Capture the cell that displays the provided text and extract its [X, Y] central coordinate. 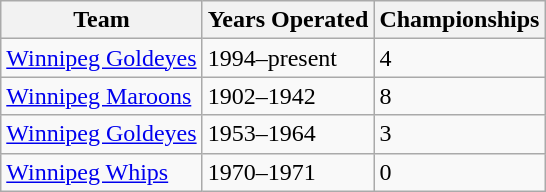
4 [460, 58]
0 [460, 172]
3 [460, 134]
Championships [460, 20]
Years Operated [288, 20]
Winnipeg Maroons [102, 96]
Winnipeg Whips [102, 172]
1970–1971 [288, 172]
1994–present [288, 58]
Team [102, 20]
1902–1942 [288, 96]
1953–1964 [288, 134]
8 [460, 96]
